Locate the cell with the specified text and output its (X, Y) center coordinate. 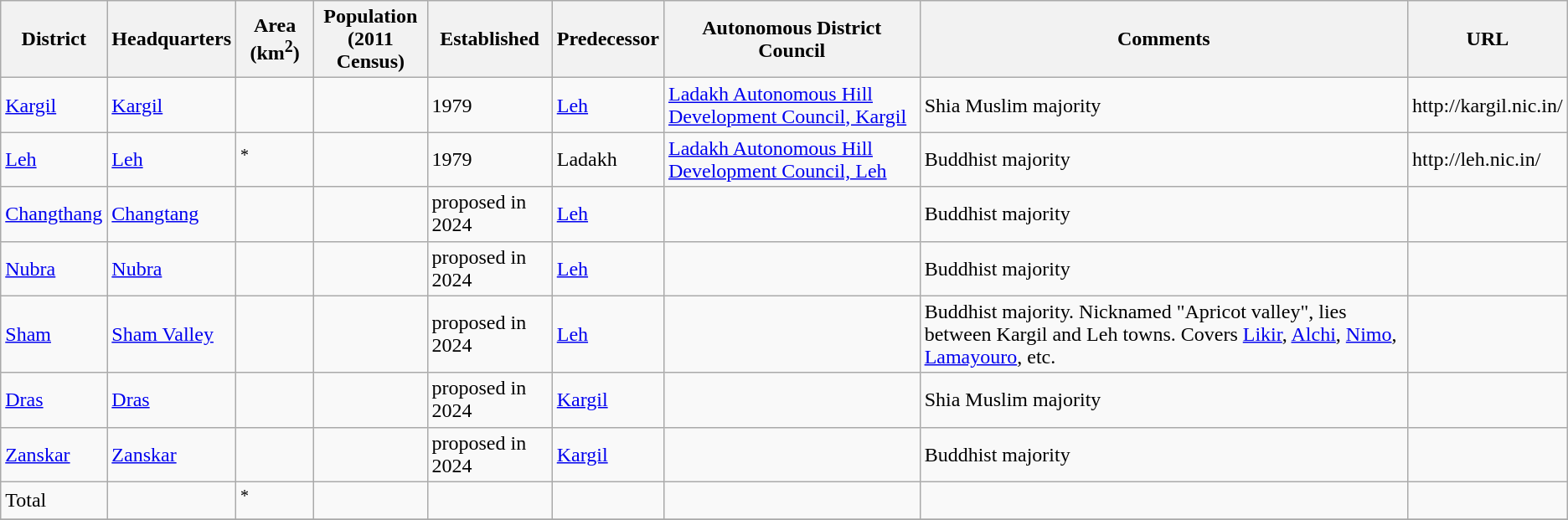
Changtang (172, 214)
Sham Valley (172, 334)
Buddhist majority. Nicknamed "Apricot valley", lies between Kargil and Leh towns. Covers Likir, Alchi, Nimo, Lamayouro, etc. (1163, 334)
Ladakh Autonomous Hill Development Council, Leh (792, 159)
Ladakh (608, 159)
Autonomous District Council (792, 39)
District (54, 39)
Comments (1163, 39)
Predecessor (608, 39)
http://kargil.nic.in/ (1488, 106)
Ladakh Autonomous Hill Development Council, Kargil (792, 106)
Area (km2) (275, 39)
Total (54, 501)
Established (489, 39)
Sham (54, 334)
Headquarters (172, 39)
Population(2011 Census) (370, 39)
URL (1488, 39)
Changthang (54, 214)
http://leh.nic.in/ (1488, 159)
